From the cell containing the given text, extract its center point as [x, y] coordinate. 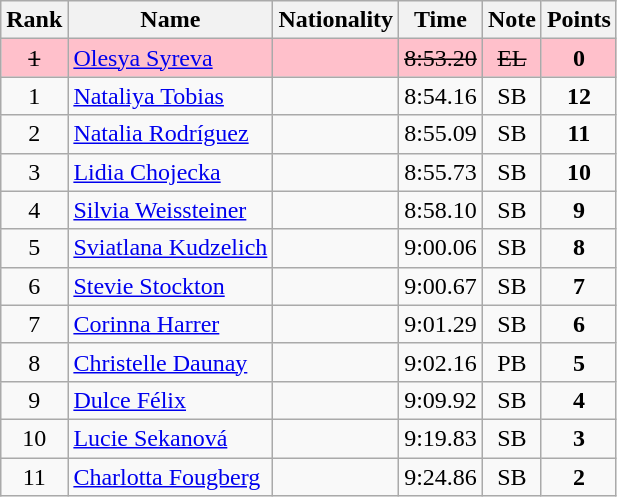
8:54.16 [441, 96]
Time [441, 20]
8:58.10 [441, 210]
Nataliya Tobias [170, 96]
Olesya Syreva [170, 58]
9:01.29 [441, 324]
Lucie Sekanová [170, 438]
9:19.83 [441, 438]
Name [170, 20]
9:09.92 [441, 400]
0 [578, 58]
Points [578, 20]
9:00.67 [441, 286]
9:02.16 [441, 362]
Lidia Chojecka [170, 172]
Corinna Harrer [170, 324]
Sviatlana Kudzelich [170, 248]
9:00.06 [441, 248]
PB [512, 362]
8:55.73 [441, 172]
Nationality [336, 20]
Dulce Félix [170, 400]
Note [512, 20]
Stevie Stockton [170, 286]
9:24.86 [441, 477]
Natalia Rodríguez [170, 134]
Christelle Daunay [170, 362]
Rank [34, 20]
Charlotta Fougberg [170, 477]
EL [512, 58]
12 [578, 96]
Silvia Weissteiner [170, 210]
8:53.20 [441, 58]
8:55.09 [441, 134]
